Locate the cell with the specified text and output its (x, y) center coordinate. 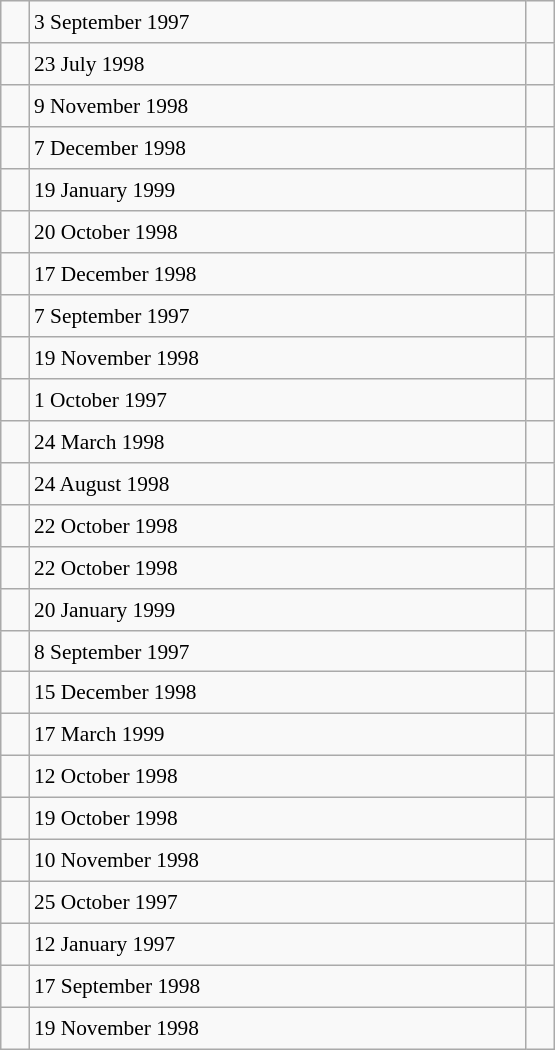
19 January 1999 (278, 190)
17 December 1998 (278, 274)
9 November 1998 (278, 106)
23 July 1998 (278, 64)
15 December 1998 (278, 693)
12 October 1998 (278, 777)
12 January 1997 (278, 945)
17 September 1998 (278, 986)
3 September 1997 (278, 22)
20 October 1998 (278, 232)
10 November 1998 (278, 861)
24 March 1998 (278, 441)
20 January 1999 (278, 609)
25 October 1997 (278, 903)
24 August 1998 (278, 483)
7 September 1997 (278, 316)
8 September 1997 (278, 651)
7 December 1998 (278, 148)
1 October 1997 (278, 399)
19 October 1998 (278, 819)
17 March 1999 (278, 735)
